Scan for the cell matching the given text and deliver its (X, Y) coordinate at center. 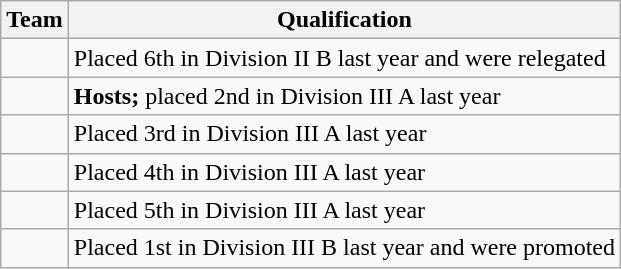
Placed 6th in Division II B last year and were relegated (344, 58)
Placed 4th in Division III A last year (344, 172)
Hosts; placed 2nd in Division III A last year (344, 96)
Placed 5th in Division III A last year (344, 210)
Team (35, 20)
Qualification (344, 20)
Placed 1st in Division III B last year and were promoted (344, 248)
Placed 3rd in Division III A last year (344, 134)
